Provide the (X, Y) coordinate of the cell's center where the given text is located.  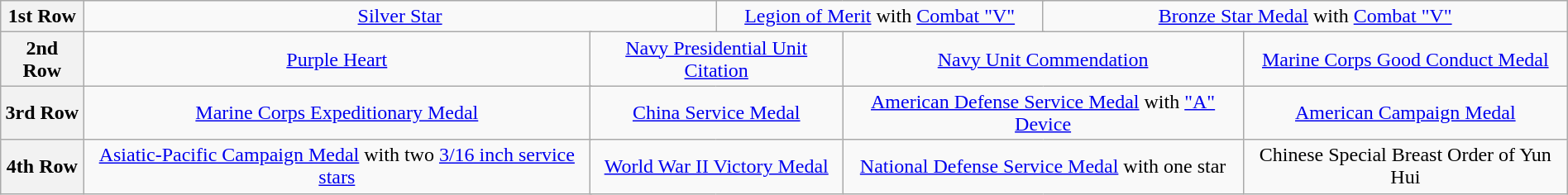
Legion of Merit with Combat "V" (880, 17)
Asiatic-Pacific Campaign Medal with two 3/16 inch service stars (337, 167)
2nd Row (42, 59)
China Service Medal (716, 112)
American Campaign Medal (1405, 112)
National Defense Service Medal with one star (1044, 167)
Navy Presidential Unit Citation (716, 59)
Navy Unit Commendation (1044, 59)
Marine Corps Good Conduct Medal (1405, 59)
Bronze Star Medal with Combat "V" (1305, 17)
4th Row (42, 167)
World War II Victory Medal (716, 167)
Purple Heart (337, 59)
Chinese Special Breast Order of Yun Hui (1405, 167)
Silver Star (400, 17)
1st Row (42, 17)
3rd Row (42, 112)
American Defense Service Medal with "A" Device (1044, 112)
Marine Corps Expeditionary Medal (337, 112)
